Capture the cell that displays the provided text and extract its [x, y] central coordinate. 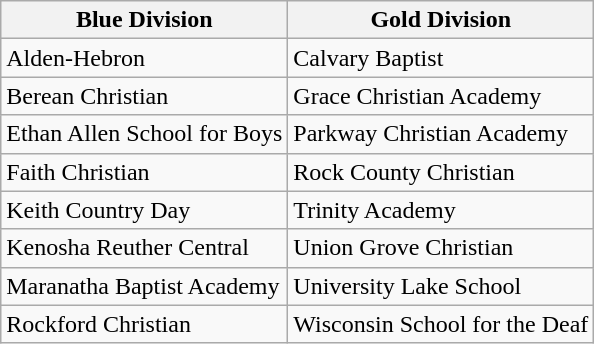
Trinity Academy [441, 210]
Union Grove Christian [441, 248]
Grace Christian Academy [441, 96]
Parkway Christian Academy [441, 134]
Calvary Baptist [441, 58]
Keith Country Day [144, 210]
Ethan Allen School for Boys [144, 134]
Rockford Christian [144, 324]
Alden-Hebron [144, 58]
Rock County Christian [441, 172]
Wisconsin School for the Deaf [441, 324]
University Lake School [441, 286]
Kenosha Reuther Central [144, 248]
Berean Christian [144, 96]
Blue Division [144, 20]
Faith Christian [144, 172]
Maranatha Baptist Academy [144, 286]
Gold Division [441, 20]
